Find where the given text appears and provide that cell's center as [X, Y] coordinate. 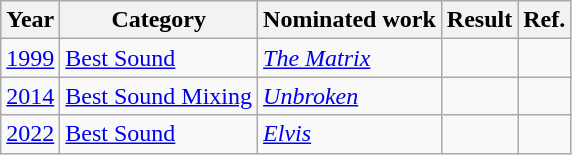
Category [159, 20]
Best Sound Mixing [159, 96]
1999 [30, 58]
Result [479, 20]
Year [30, 20]
2014 [30, 96]
Nominated work [350, 20]
Unbroken [350, 96]
Ref. [544, 20]
2022 [30, 134]
Elvis [350, 134]
The Matrix [350, 58]
